Find where the given text appears and provide that cell's center as [X, Y] coordinate. 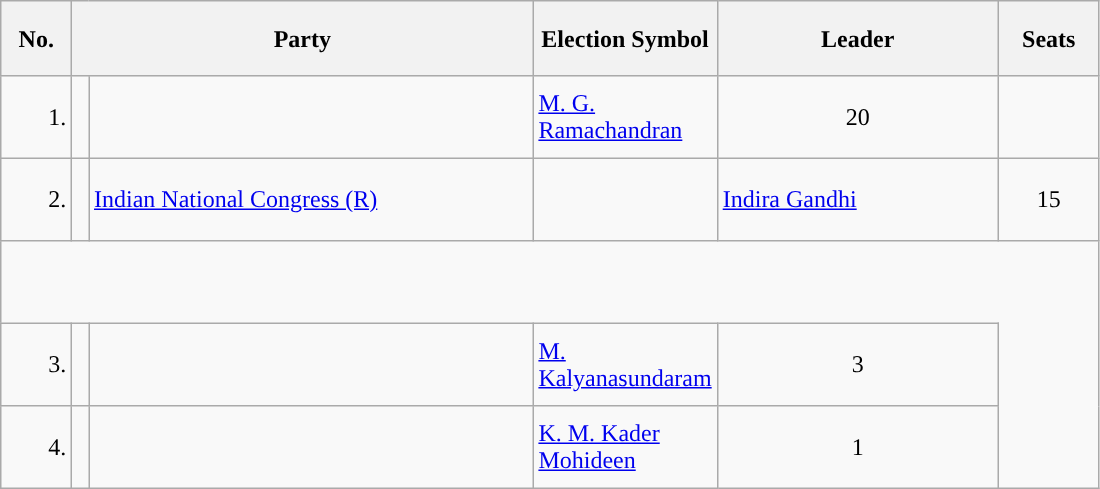
1. [36, 117]
Indian National Congress (R) [310, 199]
K. M. Kader Mohideen [625, 447]
Party [302, 38]
Leader [858, 38]
M. Kalyanasundaram [625, 364]
3. [36, 364]
Indira Gandhi [858, 199]
15 [1048, 199]
4. [36, 447]
Seats [1048, 38]
20 [858, 117]
1 [858, 447]
M. G. Ramachandran [625, 117]
No. [36, 38]
3 [858, 364]
2. [36, 199]
Election Symbol [625, 38]
